Capture the cell that displays the provided text and extract its [x, y] central coordinate. 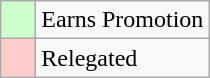
Relegated [122, 58]
Earns Promotion [122, 20]
